Locate the cell with the specified text and output its (X, Y) center coordinate. 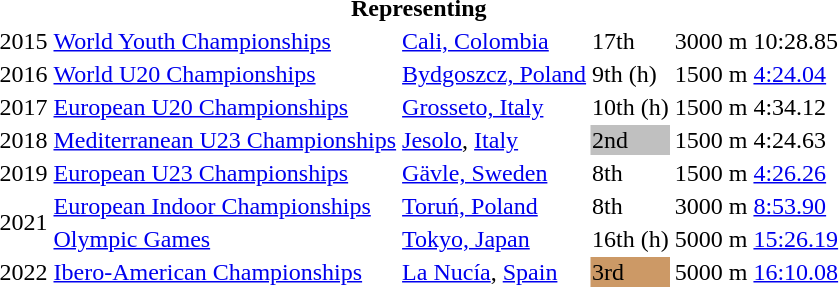
9th (h) (631, 74)
European Indoor Championships (225, 206)
Gävle, Sweden (494, 173)
Olympic Games (225, 239)
Ibero-American Championships (225, 272)
La Nucía, Spain (494, 272)
2nd (631, 140)
3rd (631, 272)
European U23 Championships (225, 173)
16th (h) (631, 239)
World Youth Championships (225, 41)
World U20 Championships (225, 74)
Mediterranean U23 Championships (225, 140)
Cali, Colombia (494, 41)
European U20 Championships (225, 107)
Grosseto, Italy (494, 107)
10th (h) (631, 107)
Tokyo, Japan (494, 239)
Toruń, Poland (494, 206)
17th (631, 41)
Bydgoszcz, Poland (494, 74)
Jesolo, Italy (494, 140)
